Provide the (x, y) coordinate of the cell's center where the given text is located.  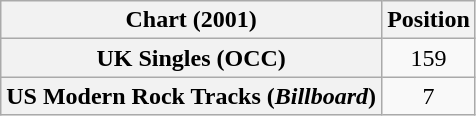
159 (429, 58)
Chart (2001) (192, 20)
Position (429, 20)
7 (429, 96)
UK Singles (OCC) (192, 58)
US Modern Rock Tracks (Billboard) (192, 96)
